Scan for the cell matching the given text and deliver its [x, y] coordinate at center. 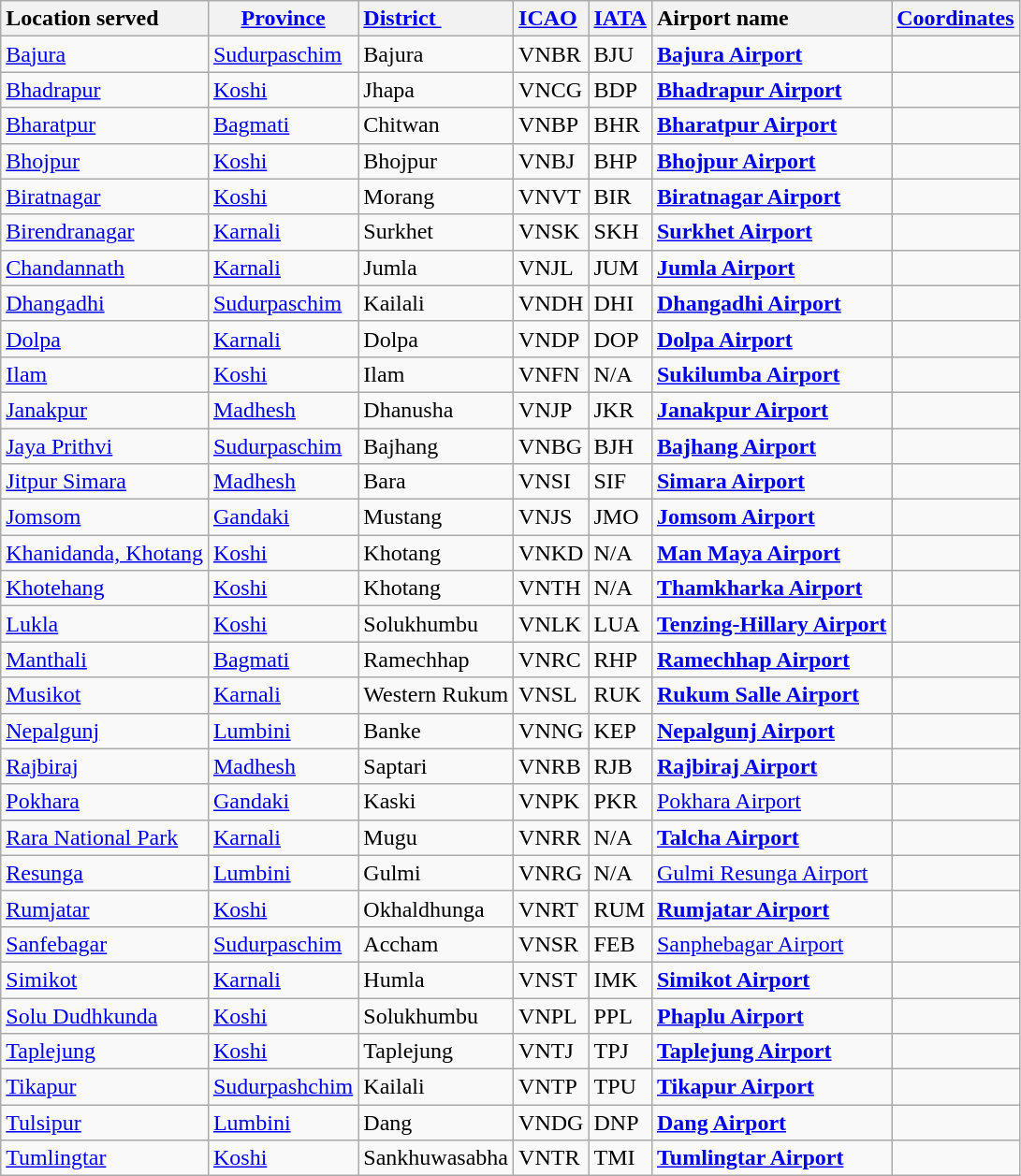
JKR [620, 410]
Dhanusha [436, 410]
Surkhet Airport [771, 232]
Saptari [436, 766]
Simikot [105, 980]
Banke [436, 731]
VNLK [551, 624]
VNDH [551, 303]
Janakpur Airport [771, 410]
VNTR [551, 1158]
Gulmi Resunga Airport [771, 873]
VNJS [551, 517]
Biratnagar [105, 196]
Phaplu Airport [771, 1015]
Western Rukum [436, 695]
Bajhang [436, 446]
Pokhara Airport [771, 802]
Jhapa [436, 90]
VNJP [551, 410]
Sankhuwasabha [436, 1158]
Jaya Prithvi [105, 446]
Lukla [105, 624]
Biratnagar Airport [771, 196]
KEP [620, 731]
Bhadrapur Airport [771, 90]
Sukilumba Airport [771, 374]
Rukum Salle Airport [771, 695]
PKR [620, 802]
VNSI [551, 482]
Accham [436, 944]
VNTH [551, 588]
BHR [620, 125]
RUK [620, 695]
VNST [551, 980]
Mugu [436, 837]
DNP [620, 1123]
Chandannath [105, 268]
Bhadrapur [105, 90]
VNBJ [551, 161]
RHP [620, 660]
Dolpa Airport [771, 339]
Surkhet [436, 232]
District [436, 19]
Bhojpur Airport [771, 161]
Humla [436, 980]
Dang [436, 1123]
Thamkharka Airport [771, 588]
IMK [620, 980]
Manthali [105, 660]
Bharatpur [105, 125]
VNJL [551, 268]
VNRR [551, 837]
ICAO [551, 19]
RJB [620, 766]
Chitwan [436, 125]
Rajbiraj [105, 766]
VNRC [551, 660]
Gulmi [436, 873]
Simara Airport [771, 482]
Janakpur [105, 410]
Morang [436, 196]
Kaski [436, 802]
FEB [620, 944]
Resunga [105, 873]
Airport name [771, 19]
Rajbiraj Airport [771, 766]
DOP [620, 339]
Pokhara [105, 802]
VNRG [551, 873]
Nepalgunj [105, 731]
SKH [620, 232]
Khotehang [105, 588]
Tikapur [105, 1087]
VNTJ [551, 1052]
VNRT [551, 908]
DHI [620, 303]
Jomsom [105, 517]
SIF [620, 482]
Man Maya Airport [771, 553]
Location served [105, 19]
Bajura Airport [771, 54]
Bajhang Airport [771, 446]
Dang Airport [771, 1123]
VNPL [551, 1015]
Rara National Park [105, 837]
RUM [620, 908]
Sanphebagar Airport [771, 944]
Jitpur Simara [105, 482]
VNSL [551, 695]
VNPK [551, 802]
Rumjatar [105, 908]
Dhangadhi Airport [771, 303]
VNBR [551, 54]
BIR [620, 196]
VNSR [551, 944]
Sudurpashchim [283, 1087]
TMI [620, 1158]
JUM [620, 268]
Ramechhap [436, 660]
Coordinates [955, 19]
Tikapur Airport [771, 1087]
IATA [620, 19]
Bara [436, 482]
VNBP [551, 125]
Dhangadhi [105, 303]
Tenzing-Hillary Airport [771, 624]
TPJ [620, 1052]
Mustang [436, 517]
BDP [620, 90]
Nepalgunj Airport [771, 731]
VNKD [551, 553]
VNBG [551, 446]
Solu Dudhkunda [105, 1015]
Province [283, 19]
TPU [620, 1087]
Birendranagar [105, 232]
VNRB [551, 766]
VNSK [551, 232]
Simikot Airport [771, 980]
Okhaldhunga [436, 908]
Musikot [105, 695]
BHP [620, 161]
VNFN [551, 374]
JMO [620, 517]
VNDP [551, 339]
Jumla [436, 268]
VNNG [551, 731]
VNTP [551, 1087]
Taplejung Airport [771, 1052]
Tulsipur [105, 1123]
Ramechhap Airport [771, 660]
VNDG [551, 1123]
Khanidanda, Khotang [105, 553]
Sanfebagar [105, 944]
Talcha Airport [771, 837]
VNVT [551, 196]
PPL [620, 1015]
VNCG [551, 90]
BJU [620, 54]
Rumjatar Airport [771, 908]
LUA [620, 624]
Bharatpur Airport [771, 125]
Tumlingtar Airport [771, 1158]
Jomsom Airport [771, 517]
BJH [620, 446]
Jumla Airport [771, 268]
Tumlingtar [105, 1158]
